Determine the [x, y] coordinate at the center of the cell enclosing the given text.  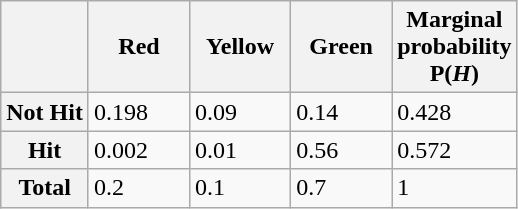
0.01 [240, 150]
Green [342, 47]
0.428 [454, 112]
Red [138, 47]
Yellow [240, 47]
0.002 [138, 150]
0.56 [342, 150]
0.09 [240, 112]
1 [454, 188]
Hit [45, 150]
0.1 [240, 188]
Total [45, 188]
Marginal probability P(H) [454, 47]
0.2 [138, 188]
Not Hit [45, 112]
0.7 [342, 188]
0.14 [342, 112]
0.572 [454, 150]
0.198 [138, 112]
